Scan for the cell matching the given text and deliver its [X, Y] coordinate at center. 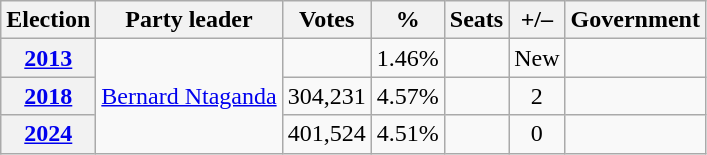
2018 [48, 96]
304,231 [326, 96]
2 [537, 96]
2013 [48, 58]
Bernard Ntaganda [189, 96]
2024 [48, 134]
1.46% [408, 58]
401,524 [326, 134]
Seats [476, 20]
0 [537, 134]
Government [635, 20]
4.51% [408, 134]
New [537, 58]
+/– [537, 20]
% [408, 20]
4.57% [408, 96]
Party leader [189, 20]
Election [48, 20]
Votes [326, 20]
